Search for the cell housing the specified text and yield its [X, Y] center coordinate. 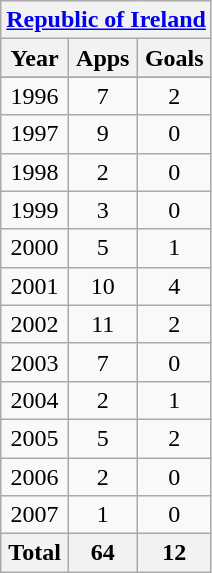
Apps [102, 58]
Total [35, 553]
2003 [35, 362]
2004 [35, 400]
Goals [174, 58]
2006 [35, 477]
2002 [35, 324]
3 [102, 210]
2001 [35, 286]
2000 [35, 248]
10 [102, 286]
4 [174, 286]
9 [102, 134]
2005 [35, 438]
1998 [35, 172]
64 [102, 553]
1997 [35, 134]
11 [102, 324]
1996 [35, 96]
1999 [35, 210]
Republic of Ireland [106, 20]
Year [35, 58]
12 [174, 553]
2007 [35, 515]
